Capture the cell that displays the provided text and extract its (X, Y) central coordinate. 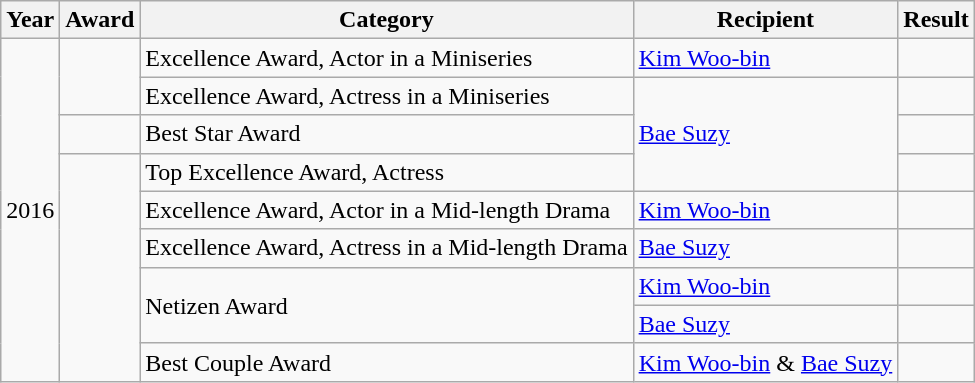
Netizen Award (386, 305)
Recipient (766, 20)
Category (386, 20)
2016 (30, 210)
Best Couple Award (386, 362)
Best Star Award (386, 134)
Excellence Award, Actor in a Mid-length Drama (386, 210)
Award (100, 20)
Year (30, 20)
Excellence Award, Actress in a Mid-length Drama (386, 248)
Top Excellence Award, Actress (386, 172)
Excellence Award, Actor in a Miniseries (386, 58)
Result (936, 20)
Kim Woo-bin & Bae Suzy (766, 362)
Excellence Award, Actress in a Miniseries (386, 96)
